Return the [x, y] coordinate for the center point of the cell that contains the specified text.  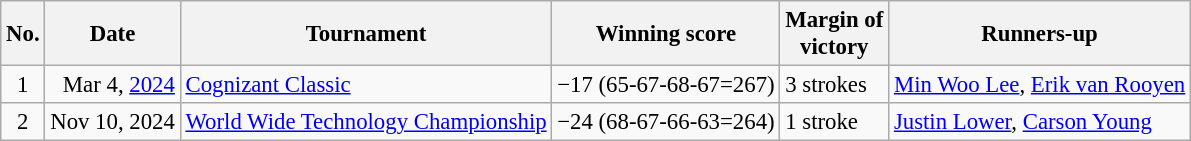
−24 (68-67-66-63=264) [666, 122]
Justin Lower, Carson Young [1040, 122]
Min Woo Lee, Erik van Rooyen [1040, 85]
Date [112, 34]
World Wide Technology Championship [366, 122]
Cognizant Classic [366, 85]
−17 (65-67-68-67=267) [666, 85]
Runners-up [1040, 34]
No. [23, 34]
Mar 4, 2024 [112, 85]
1 stroke [834, 122]
3 strokes [834, 85]
2 [23, 122]
Winning score [666, 34]
Margin ofvictory [834, 34]
1 [23, 85]
Nov 10, 2024 [112, 122]
Tournament [366, 34]
